Output the [x, y] coordinate of the center of the cell containing the given text.  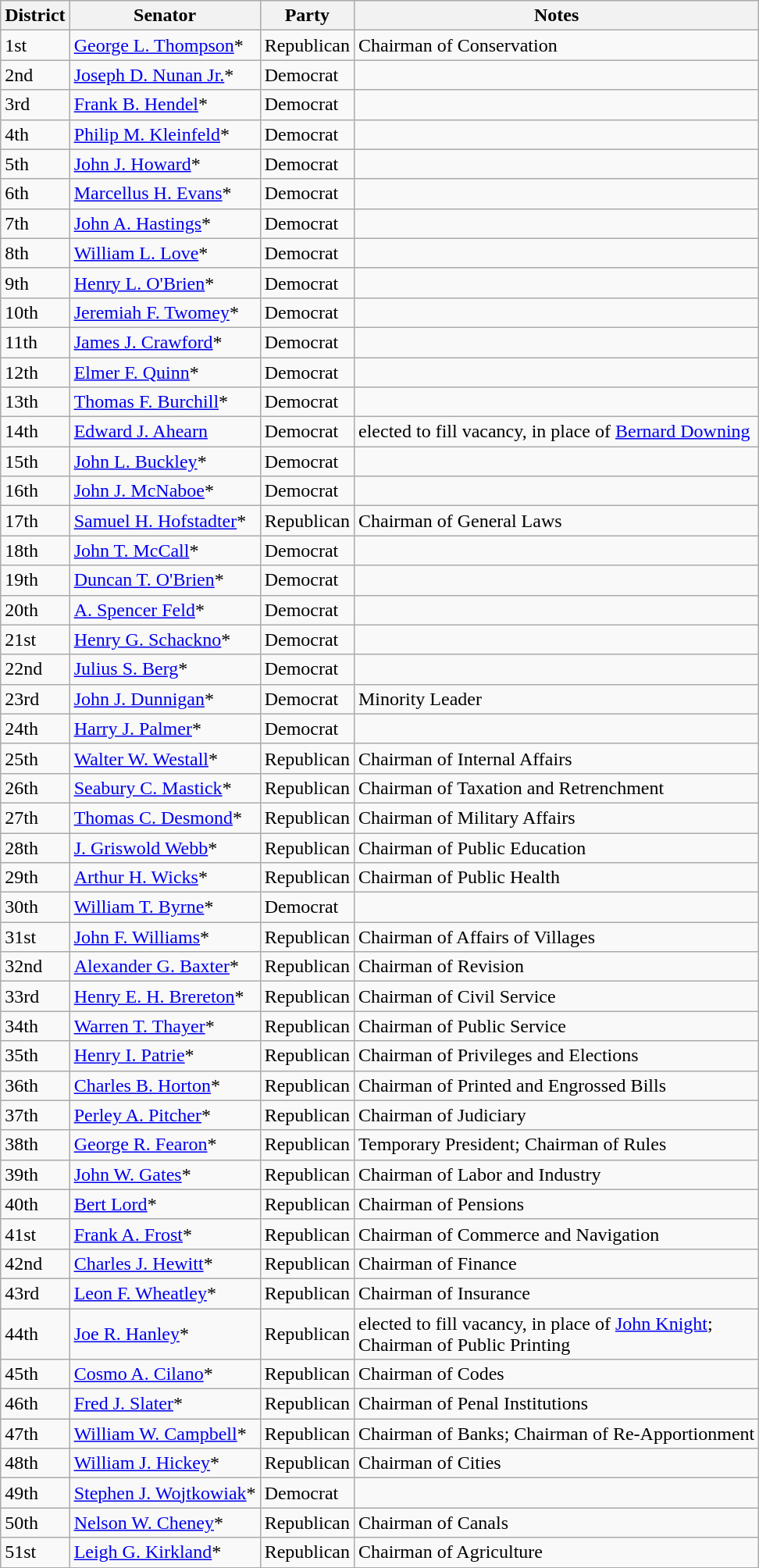
Stephen J. Wojtkowiak* [165, 1493]
12th [35, 372]
Chairman of Privileges and Elections [556, 1056]
Nelson W. Cheney* [165, 1523]
Chairman of Insurance [556, 1293]
25th [35, 758]
16th [35, 491]
32nd [35, 967]
Chairman of Banks; Chairman of Re-Apportionment [556, 1434]
William J. Hickey* [165, 1463]
Cosmo A. Cilano* [165, 1374]
Senator [165, 16]
Joseph D. Nunan Jr.* [165, 75]
Chairman of Military Affairs [556, 818]
District [35, 16]
22nd [35, 669]
15th [35, 461]
Henry E. H. Brereton* [165, 996]
48th [35, 1463]
50th [35, 1523]
18th [35, 551]
Chairman of Internal Affairs [556, 758]
Chairman of Revision [556, 967]
Julius S. Berg* [165, 669]
2nd [35, 75]
42nd [35, 1263]
Seabury C. Mastick* [165, 788]
John L. Buckley* [165, 461]
Chairman of Taxation and Retrenchment [556, 788]
43rd [35, 1293]
47th [35, 1434]
Bert Lord* [165, 1204]
35th [35, 1056]
Arthur H. Wicks* [165, 878]
40th [35, 1204]
34th [35, 1026]
31st [35, 937]
14th [35, 432]
17th [35, 521]
John J. Howard* [165, 164]
8th [35, 253]
Temporary President; Chairman of Rules [556, 1145]
Frank A. Frost* [165, 1234]
Notes [556, 16]
Leigh G. Kirkland* [165, 1552]
Henry I. Patrie* [165, 1056]
Minority Leader [556, 699]
13th [35, 402]
24th [35, 729]
John J. Dunnigan* [165, 699]
46th [35, 1404]
Fred J. Slater* [165, 1404]
20th [35, 610]
Chairman of General Laws [556, 521]
21st [35, 640]
John W. Gates* [165, 1174]
Marcellus H. Evans* [165, 194]
51st [35, 1552]
19th [35, 580]
39th [35, 1174]
38th [35, 1145]
29th [35, 878]
30th [35, 907]
10th [35, 312]
Frank B. Hendel* [165, 105]
Philip M. Kleinfeld* [165, 134]
Chairman of Affairs of Villages [556, 937]
Perley A. Pitcher* [165, 1115]
45th [35, 1374]
5th [35, 164]
4th [35, 134]
Harry J. Palmer* [165, 729]
John A. Hastings* [165, 223]
Party [307, 16]
Chairman of Cities [556, 1463]
Alexander G. Baxter* [165, 967]
44th [35, 1334]
William W. Campbell* [165, 1434]
Henry G. Schackno* [165, 640]
elected to fill vacancy, in place of Bernard Downing [556, 432]
Thomas F. Burchill* [165, 402]
33rd [35, 996]
Walter W. Westall* [165, 758]
Chairman of Public Service [556, 1026]
John T. McCall* [165, 551]
Chairman of Judiciary [556, 1115]
7th [35, 223]
37th [35, 1115]
27th [35, 818]
Leon F. Wheatley* [165, 1293]
Chairman of Civil Service [556, 996]
John J. McNaboe* [165, 491]
William L. Love* [165, 253]
Jeremiah F. Twomey* [165, 312]
Charles J. Hewitt* [165, 1263]
41st [35, 1234]
9th [35, 283]
William T. Byrne* [165, 907]
Warren T. Thayer* [165, 1026]
6th [35, 194]
Samuel H. Hofstadter* [165, 521]
John F. Williams* [165, 937]
Chairman of Penal Institutions [556, 1404]
Chairman of Public Health [556, 878]
Duncan T. O'Brien* [165, 580]
Chairman of Codes [556, 1374]
Chairman of Conservation [556, 45]
Joe R. Hanley* [165, 1334]
36th [35, 1085]
Chairman of Canals [556, 1523]
James J. Crawford* [165, 342]
George R. Fearon* [165, 1145]
A. Spencer Feld* [165, 610]
George L. Thompson* [165, 45]
J. Griswold Webb* [165, 847]
Chairman of Labor and Industry [556, 1174]
Chairman of Printed and Engrossed Bills [556, 1085]
3rd [35, 105]
Charles B. Horton* [165, 1085]
11th [35, 342]
Chairman of Agriculture [556, 1552]
49th [35, 1493]
23rd [35, 699]
Thomas C. Desmond* [165, 818]
Elmer F. Quinn* [165, 372]
Chairman of Pensions [556, 1204]
Chairman of Commerce and Navigation [556, 1234]
Chairman of Finance [556, 1263]
26th [35, 788]
28th [35, 847]
Chairman of Public Education [556, 847]
1st [35, 45]
Henry L. O'Brien* [165, 283]
elected to fill vacancy, in place of John Knight; Chairman of Public Printing [556, 1334]
Edward J. Ahearn [165, 432]
